Identify which cell holds the provided text, then report its [x, y] central coordinate. 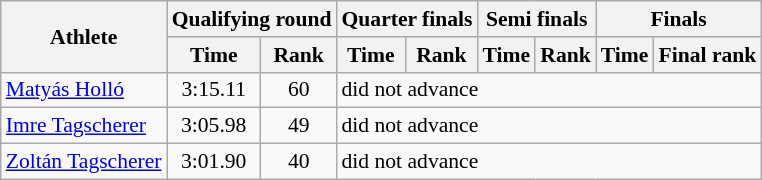
49 [299, 126]
60 [299, 90]
Finals [679, 19]
Matyás Holló [84, 90]
3:05.98 [214, 126]
Athlete [84, 36]
3:15.11 [214, 90]
Final rank [707, 55]
3:01.90 [214, 162]
Qualifying round [252, 19]
Zoltán Tagscherer [84, 162]
Semi finals [537, 19]
Quarter finals [406, 19]
Imre Tagscherer [84, 126]
40 [299, 162]
